Capture the cell that displays the provided text and extract its [x, y] central coordinate. 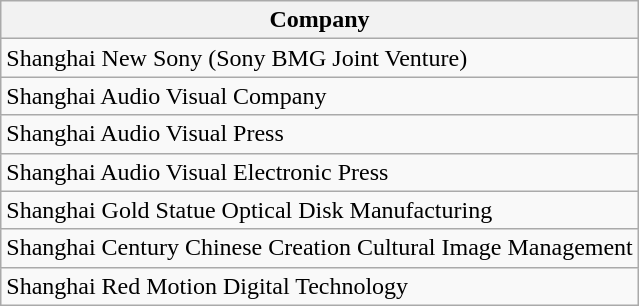
Shanghai Audio Visual Press [320, 134]
Shanghai Gold Statue Optical Disk Manufacturing [320, 210]
Shanghai Audio Visual Electronic Press [320, 172]
Company [320, 20]
Shanghai New Sony (Sony BMG Joint Venture) [320, 58]
Shanghai Century Chinese Creation Cultural Image Management [320, 248]
Shanghai Audio Visual Company [320, 96]
Shanghai Red Motion Digital Technology [320, 286]
